Extract the [X, Y] coordinate from the center of the cell holding the provided text.  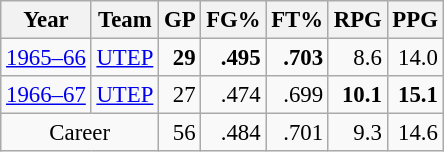
FG% [234, 20]
.699 [298, 95]
10.1 [358, 95]
14.6 [415, 133]
.474 [234, 95]
Year [46, 20]
1966–67 [46, 95]
PPG [415, 20]
56 [180, 133]
.484 [234, 133]
GP [180, 20]
15.1 [415, 95]
FT% [298, 20]
29 [180, 58]
.703 [298, 58]
14.0 [415, 58]
9.3 [358, 133]
8.6 [358, 58]
Team [125, 20]
27 [180, 95]
1965–66 [46, 58]
RPG [358, 20]
Career [80, 133]
.701 [298, 133]
.495 [234, 58]
